Search for the cell housing the specified text and yield its (X, Y) center coordinate. 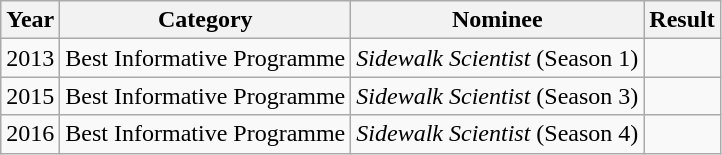
2013 (30, 58)
Sidewalk Scientist (Season 3) (498, 96)
Nominee (498, 20)
Sidewalk Scientist (Season 1) (498, 58)
2016 (30, 134)
Result (682, 20)
Category (206, 20)
Year (30, 20)
2015 (30, 96)
Sidewalk Scientist (Season 4) (498, 134)
